Return (x, y) of the center of cell containing provided text 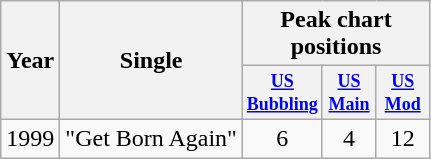
4 (349, 138)
Single (152, 60)
US Main (349, 93)
12 (403, 138)
US Bubbling (282, 93)
US Mod (403, 93)
Peak chart positions (336, 34)
"Get Born Again" (152, 138)
6 (282, 138)
Year (30, 60)
1999 (30, 138)
